For the text-containing cell, return its midpoint in [x, y] coordinate format. 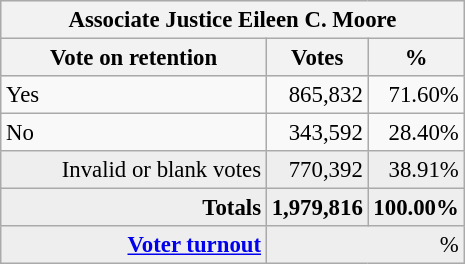
71.60% [416, 95]
1,979,816 [317, 208]
770,392 [317, 170]
Totals [134, 208]
28.40% [416, 133]
100.00% [416, 208]
No [134, 133]
Invalid or blank votes [134, 170]
Voter turnout [134, 245]
343,592 [317, 133]
38.91% [416, 170]
Vote on retention [134, 58]
Votes [317, 58]
Associate Justice Eileen C. Moore [232, 20]
Yes [134, 95]
865,832 [317, 95]
